Capture the cell that displays the provided text and extract its [X, Y] central coordinate. 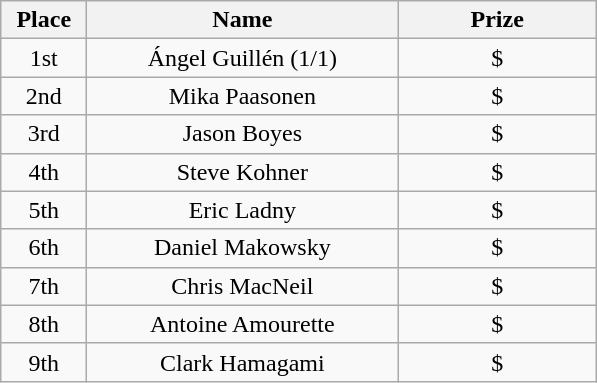
9th [44, 362]
Steve Kohner [242, 172]
Chris MacNeil [242, 286]
Eric Ladny [242, 210]
6th [44, 248]
1st [44, 58]
Prize [498, 20]
Daniel Makowsky [242, 248]
Place [44, 20]
8th [44, 324]
Name [242, 20]
Clark Hamagami [242, 362]
5th [44, 210]
Jason Boyes [242, 134]
2nd [44, 96]
Antoine Amourette [242, 324]
Mika Paasonen [242, 96]
7th [44, 286]
4th [44, 172]
Ángel Guillén (1/1) [242, 58]
3rd [44, 134]
